Scan for the cell matching the given text and deliver its (X, Y) coordinate at center. 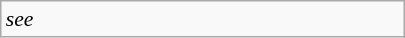
see (203, 19)
